Extract the (X, Y) coordinate from the center of the cell holding the provided text.  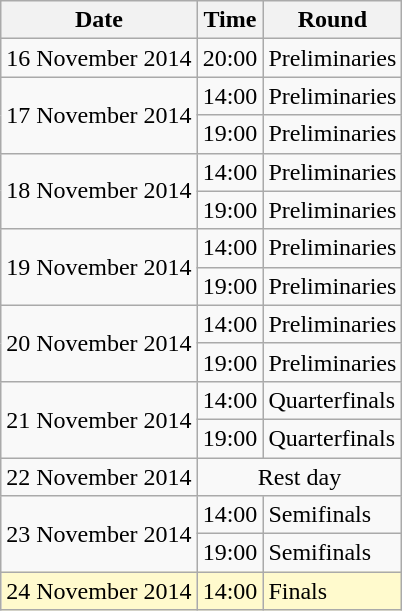
20 November 2014 (99, 343)
23 November 2014 (99, 534)
24 November 2014 (99, 591)
Round (332, 20)
16 November 2014 (99, 58)
18 November 2014 (99, 191)
Finals (332, 591)
Date (99, 20)
17 November 2014 (99, 115)
Time (230, 20)
21 November 2014 (99, 419)
19 November 2014 (99, 267)
Rest day (300, 477)
20:00 (230, 58)
22 November 2014 (99, 477)
